Provide the (x, y) coordinate of the cell's center where the given text is located.  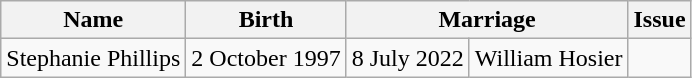
William Hosier (548, 58)
Issue (660, 20)
8 July 2022 (408, 58)
Birth (266, 20)
2 October 1997 (266, 58)
Name (94, 20)
Marriage (487, 20)
Stephanie Phillips (94, 58)
